Capture the cell that displays the provided text and extract its [x, y] central coordinate. 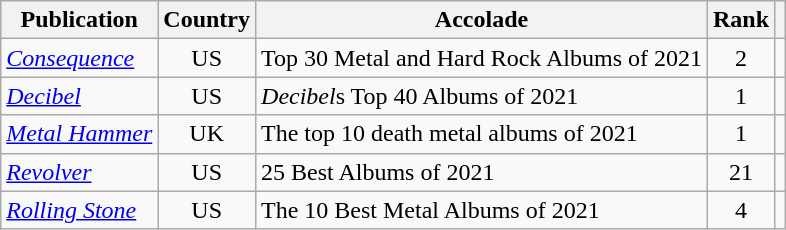
Revolver [80, 172]
Top 30 Metal and Hard Rock Albums of 2021 [482, 58]
Consequence [80, 58]
2 [742, 58]
Accolade [482, 20]
Metal Hammer [80, 134]
4 [742, 210]
21 [742, 172]
Publication [80, 20]
The top 10 death metal albums of 2021 [482, 134]
Rolling Stone [80, 210]
25 Best Albums of 2021 [482, 172]
Decibel [80, 96]
Country [207, 20]
Decibels Top 40 Albums of 2021 [482, 96]
Rank [742, 20]
The 10 Best Metal Albums of 2021 [482, 210]
UK [207, 134]
